Find where the given text appears and provide that cell's center as [X, Y] coordinate. 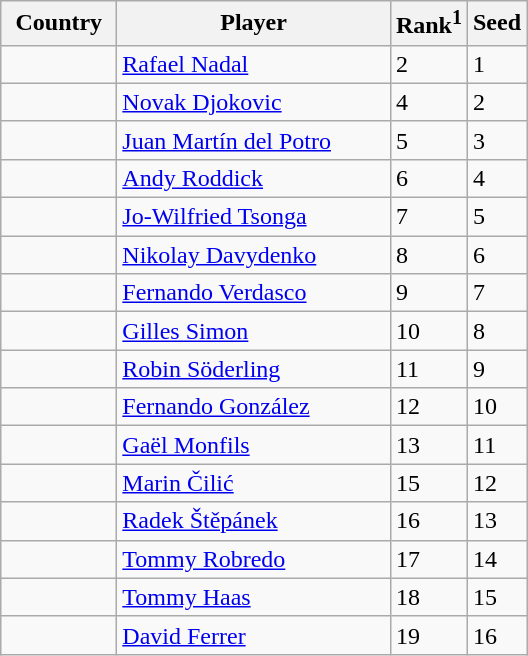
Robin Söderling [254, 369]
19 [428, 635]
Fernando González [254, 407]
18 [428, 597]
Jo-Wilfried Tsonga [254, 217]
Juan Martín del Potro [254, 140]
Gaël Monfils [254, 445]
Rank1 [428, 24]
Marin Čilić [254, 483]
Country [59, 24]
Tommy Haas [254, 597]
Rafael Nadal [254, 64]
Gilles Simon [254, 331]
Fernando Verdasco [254, 293]
3 [496, 140]
14 [496, 559]
David Ferrer [254, 635]
Radek Štěpánek [254, 521]
17 [428, 559]
Andy Roddick [254, 178]
Seed [496, 24]
Tommy Robredo [254, 559]
Nikolay Davydenko [254, 255]
1 [496, 64]
Player [254, 24]
Novak Djokovic [254, 102]
